Output the [x, y] coordinate of the center of the cell containing the given text.  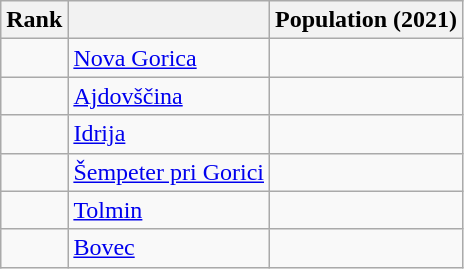
Nova Gorica [169, 58]
Rank [34, 20]
Šempeter pri Gorici [169, 172]
Ajdovščina [169, 96]
Population (2021) [366, 20]
Tolmin [169, 210]
Bovec [169, 248]
Idrija [169, 134]
